Identify which cell holds the provided text, then report its [x, y] central coordinate. 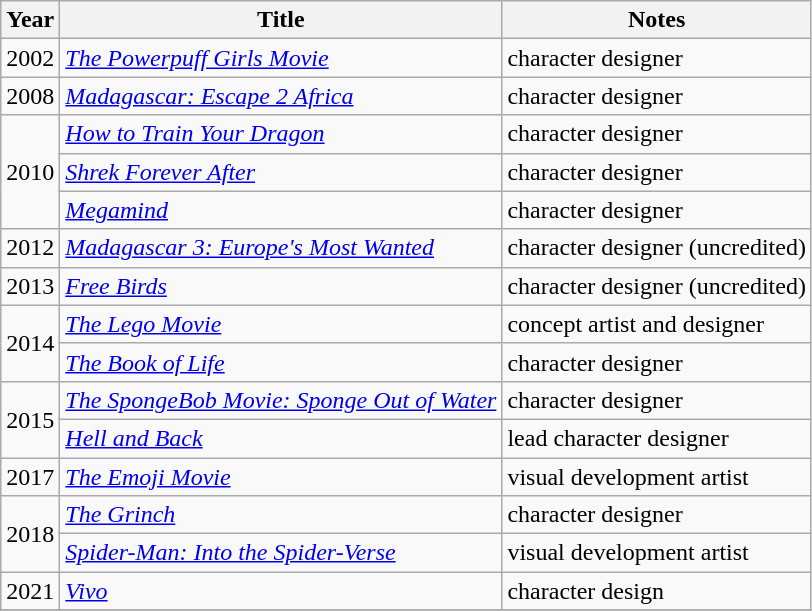
2017 [30, 477]
The Book of Life [281, 362]
Year [30, 20]
The Emoji Movie [281, 477]
2013 [30, 286]
Hell and Back [281, 438]
The Grinch [281, 515]
Madagascar: Escape 2 Africa [281, 96]
Free Birds [281, 286]
Megamind [281, 210]
2018 [30, 534]
2010 [30, 172]
2002 [30, 58]
The SpongeBob Movie: Sponge Out of Water [281, 400]
The Powerpuff Girls Movie [281, 58]
2021 [30, 591]
2012 [30, 248]
Vivo [281, 591]
concept artist and designer [657, 324]
2015 [30, 419]
How to Train Your Dragon [281, 134]
Title [281, 20]
Spider-Man: Into the Spider-Verse [281, 553]
lead character designer [657, 438]
The Lego Movie [281, 324]
2008 [30, 96]
2014 [30, 343]
Madagascar 3: Europe's Most Wanted [281, 248]
Notes [657, 20]
Shrek Forever After [281, 172]
character design [657, 591]
